Capture the cell that displays the provided text and extract its [X, Y] central coordinate. 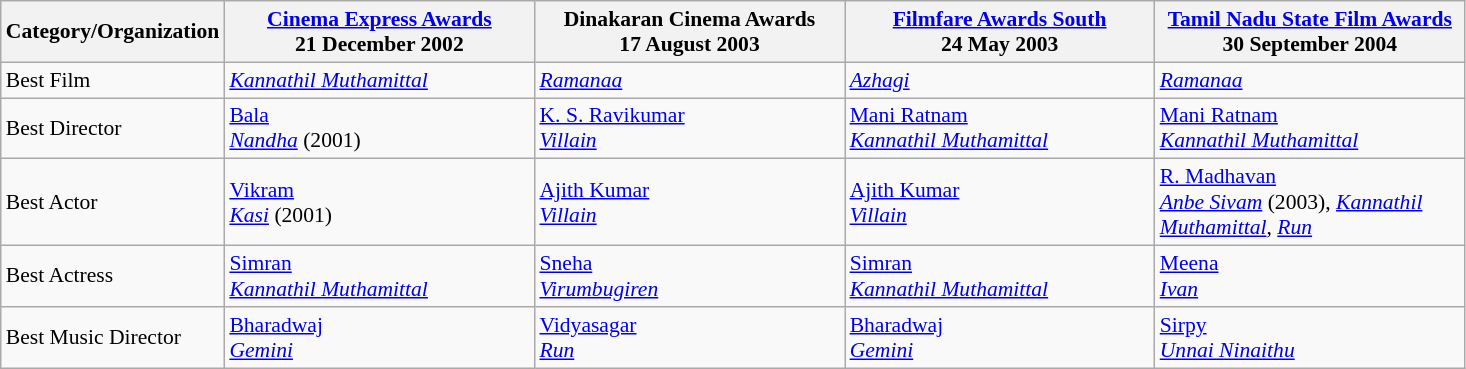
MeenaIvan [1310, 276]
Best Music Director [113, 338]
VidyasagarRun [689, 338]
Filmfare Awards South24 May 2003 [1000, 32]
Best Film [113, 80]
Tamil Nadu State Film Awards30 September 2004 [1310, 32]
Best Director [113, 128]
Azhagi [1000, 80]
SnehaVirumbugiren [689, 276]
Dinakaran Cinema Awards 17 August 2003 [689, 32]
SirpyUnnai Ninaithu [1310, 338]
Best Actress [113, 276]
BalaNandha (2001) [379, 128]
Category/Organization [113, 32]
Kannathil Muthamittal [379, 80]
K. S. RavikumarVillain [689, 128]
Cinema Express Awards 21 December 2002 [379, 32]
R. MadhavanAnbe Sivam (2003), Kannathil Muthamittal, Run [1310, 202]
VikramKasi (2001) [379, 202]
Best Actor [113, 202]
